Identify which cell holds the provided text, then report its (x, y) central coordinate. 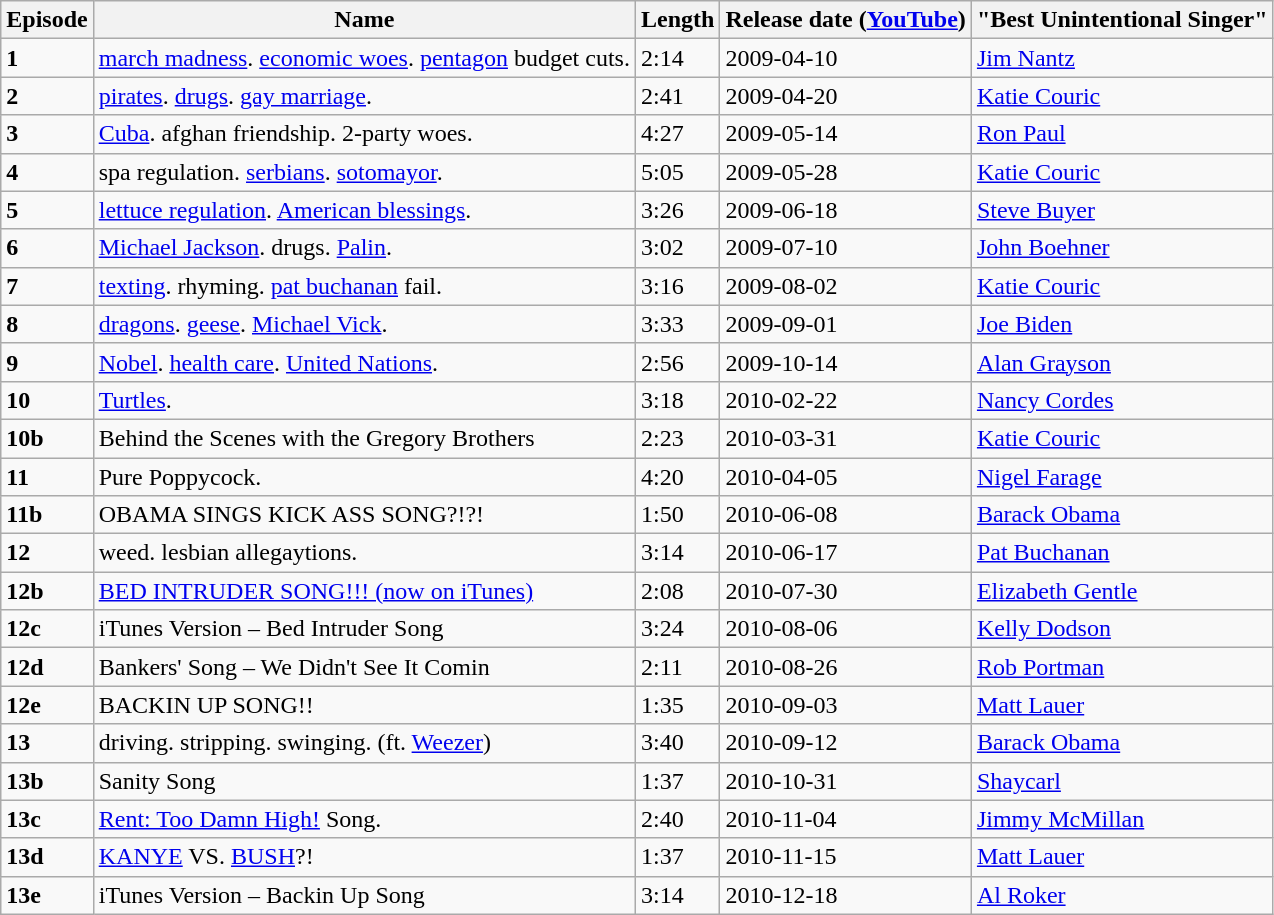
10 (47, 400)
7 (47, 286)
2009-05-14 (846, 134)
1:35 (677, 705)
13d (47, 857)
2010-06-17 (846, 553)
driving. stripping. swinging. (ft. Weezer) (364, 743)
4 (47, 172)
11b (47, 515)
2010-09-03 (846, 705)
Nobel. health care. United Nations. (364, 362)
Ron Paul (1122, 134)
3:24 (677, 629)
John Boehner (1122, 248)
Sanity Song (364, 781)
2:14 (677, 58)
Shaycarl (1122, 781)
Joe Biden (1122, 324)
11 (47, 477)
Nigel Farage (1122, 477)
8 (47, 324)
3:33 (677, 324)
12 (47, 553)
1:50 (677, 515)
Rob Portman (1122, 667)
13e (47, 895)
spa regulation. serbians. sotomayor. (364, 172)
Nancy Cordes (1122, 400)
6 (47, 248)
10b (47, 438)
2:41 (677, 96)
march madness. economic woes. pentagon budget cuts. (364, 58)
2:08 (677, 591)
2010-08-06 (846, 629)
Steve Buyer (1122, 210)
BED INTRUDER SONG!!! (now on iTunes) (364, 591)
Kelly Dodson (1122, 629)
5 (47, 210)
2010-11-15 (846, 857)
12b (47, 591)
2010-06-08 (846, 515)
Name (364, 20)
2010-11-04 (846, 819)
dragons. geese. Michael Vick. (364, 324)
pirates. drugs. gay marriage. (364, 96)
Jimmy McMillan (1122, 819)
12d (47, 667)
2010-12-18 (846, 895)
Episode (47, 20)
12e (47, 705)
Length (677, 20)
2010-10-31 (846, 781)
12c (47, 629)
2009-04-20 (846, 96)
13b (47, 781)
2:40 (677, 819)
weed. lesbian allegaytions. (364, 553)
Jim Nantz (1122, 58)
iTunes Version – Bed Intruder Song (364, 629)
Pat Buchanan (1122, 553)
2:23 (677, 438)
"Best Unintentional Singer" (1122, 20)
Behind the Scenes with the Gregory Brothers (364, 438)
4:20 (677, 477)
2009-06-18 (846, 210)
Michael Jackson. drugs. Palin. (364, 248)
OBAMA SINGS KICK ASS SONG?!?! (364, 515)
2009-08-02 (846, 286)
3 (47, 134)
BACKIN UP SONG!! (364, 705)
iTunes Version – Backin Up Song (364, 895)
2010-08-26 (846, 667)
Rent: Too Damn High! Song. (364, 819)
2:11 (677, 667)
13c (47, 819)
2009-07-10 (846, 248)
Alan Grayson (1122, 362)
2010-09-12 (846, 743)
Turtles. (364, 400)
2010-04-05 (846, 477)
Pure Poppycock. (364, 477)
lettuce regulation. American blessings. (364, 210)
3:40 (677, 743)
3:02 (677, 248)
2009-10-14 (846, 362)
3:26 (677, 210)
2009-05-28 (846, 172)
Bankers' Song – We Didn't See It Comin (364, 667)
2 (47, 96)
4:27 (677, 134)
3:16 (677, 286)
5:05 (677, 172)
2009-04-10 (846, 58)
Elizabeth Gentle (1122, 591)
9 (47, 362)
2:56 (677, 362)
2010-07-30 (846, 591)
3:18 (677, 400)
2010-03-31 (846, 438)
2009-09-01 (846, 324)
13 (47, 743)
Release date (YouTube) (846, 20)
1 (47, 58)
KANYE VS. BUSH?! (364, 857)
Cuba. afghan friendship. 2-party woes. (364, 134)
2010-02-22 (846, 400)
texting. rhyming. pat buchanan fail. (364, 286)
Al Roker (1122, 895)
